Return [X, Y] of the center of cell containing provided text 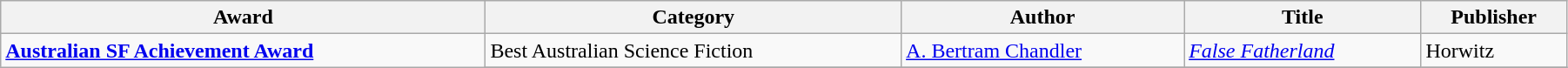
Australian SF Achievement Award [244, 51]
False Fatherland [1303, 51]
A. Bertram Chandler [1042, 51]
Best Australian Science Fiction [694, 51]
Horwitz [1494, 51]
Award [244, 17]
Author [1042, 17]
Publisher [1494, 17]
Title [1303, 17]
Category [694, 17]
